Extract the [X, Y] coordinate from the center of the cell holding the provided text.  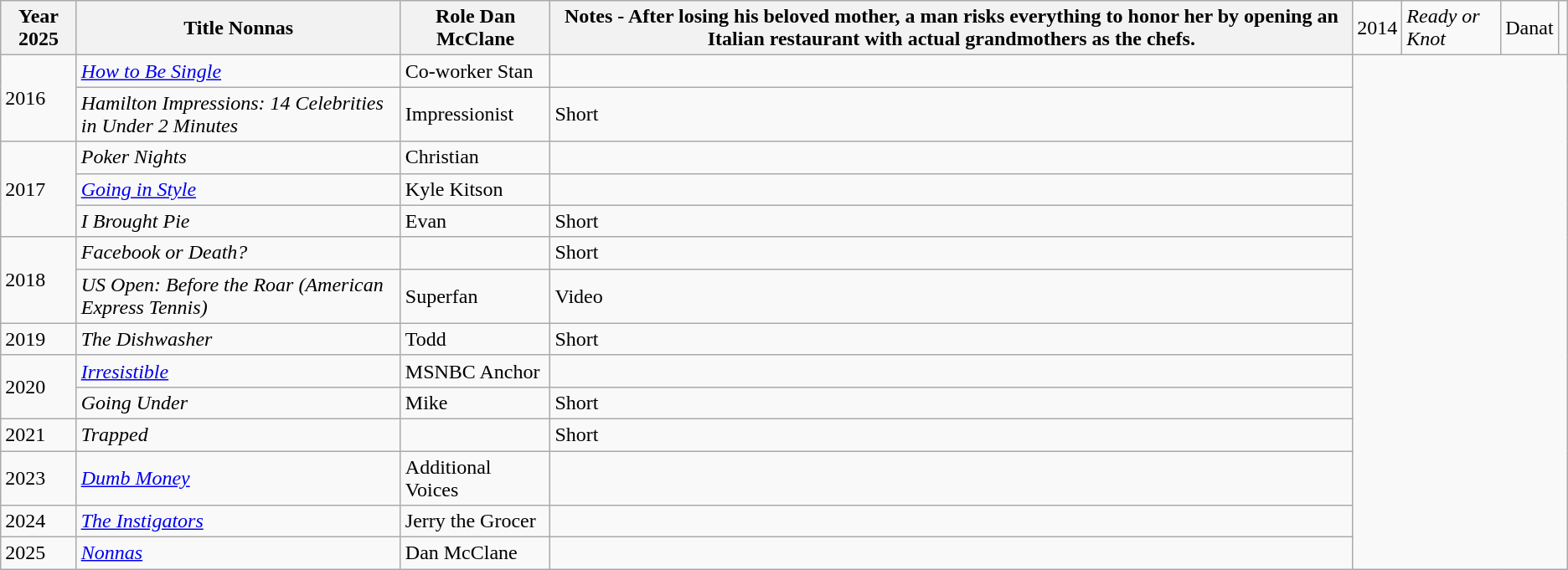
2024 [39, 521]
MSNBC Anchor [476, 371]
Year 2025 [39, 28]
Hamilton Impressions: 14 Celebrities in Under 2 Minutes [238, 114]
2021 [39, 434]
Video [952, 296]
Dumb Money [238, 477]
Dan McClane [476, 553]
Title Nonnas [238, 28]
How to Be Single [238, 71]
Kyle Kitson [476, 189]
2014 [1377, 28]
2018 [39, 280]
Going Under [238, 403]
2016 [39, 99]
I Brought Pie [238, 221]
Going in Style [238, 189]
2019 [39, 339]
Evan [476, 221]
Role Dan McClane [476, 28]
Mike [476, 403]
US Open: Before the Roar (American Express Tennis) [238, 296]
Poker Nights [238, 157]
Additional Voices [476, 477]
Danat [1529, 28]
2017 [39, 189]
2020 [39, 387]
Notes - After losing his beloved mother, a man risks everything to honor her by opening an Italian restaurant with actual grandmothers as the chefs. [952, 28]
Jerry the Grocer [476, 521]
Impressionist [476, 114]
Superfan [476, 296]
2025 [39, 553]
Irresistible [238, 371]
The Dishwasher [238, 339]
Co-worker Stan [476, 71]
Christian [476, 157]
Trapped [238, 434]
Facebook or Death? [238, 253]
Nonnas [238, 553]
2023 [39, 477]
Todd [476, 339]
The Instigators [238, 521]
Ready or Knot [1452, 28]
